Locate the cell with the specified text and output its (X, Y) center coordinate. 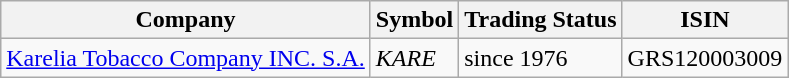
Company (186, 20)
ISIN (705, 20)
Symbol (414, 20)
Trading Status (540, 20)
KARE (414, 58)
since 1976 (540, 58)
Karelia Tobacco Company INC. S.A. (186, 58)
GRS120003009 (705, 58)
